Capture the cell that displays the provided text and extract its (X, Y) central coordinate. 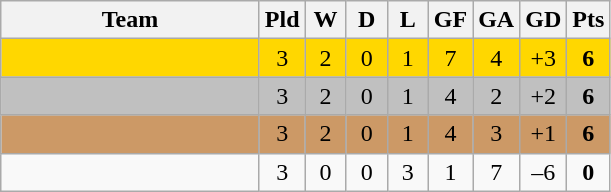
GD (544, 20)
+1 (544, 134)
L (408, 20)
+2 (544, 96)
GF (450, 20)
GA (496, 20)
Pts (588, 20)
D (366, 20)
Team (130, 20)
Pld (282, 20)
–6 (544, 172)
W (326, 20)
+3 (544, 58)
